Return [X, Y] of the center of cell containing provided text 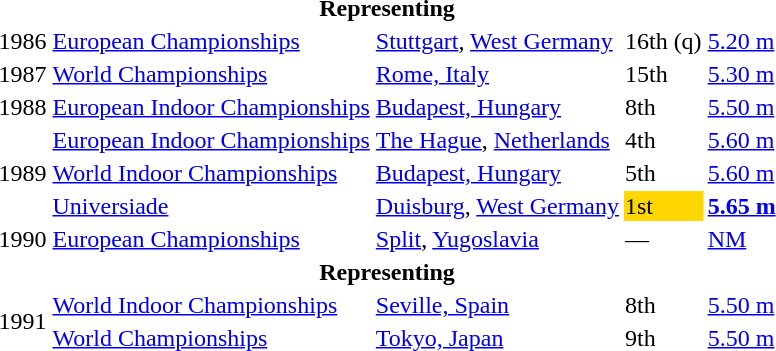
Stuttgart, West Germany [497, 41]
Duisburg, West Germany [497, 206]
16th (q) [663, 41]
15th [663, 74]
Split, Yugoslavia [497, 239]
5th [663, 173]
Rome, Italy [497, 74]
World Championships [211, 74]
The Hague, Netherlands [497, 140]
4th [663, 140]
1st [663, 206]
Seville, Spain [497, 305]
— [663, 239]
Universiade [211, 206]
